Capture the cell that displays the provided text and extract its (x, y) central coordinate. 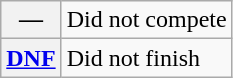
DNF (31, 58)
— (31, 20)
Did not compete (146, 20)
Did not finish (146, 58)
